Identify which cell holds the provided text, then report its (x, y) central coordinate. 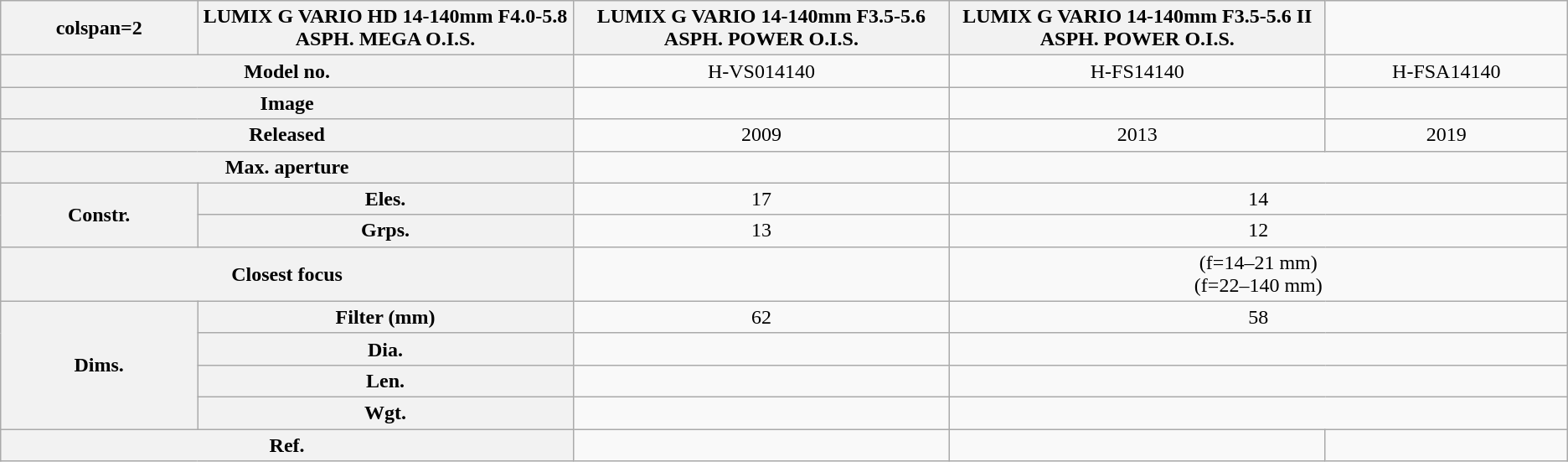
Image (287, 103)
Dims. (99, 365)
LUMIX G VARIO 14-140mm F3.5-5.6 ASPH. POWER O.I.S. (761, 29)
LUMIX G VARIO HD 14-140mm F4.0-5.8 ASPH. MEGA O.I.S. (385, 29)
2019 (1446, 135)
H-FSA14140 (1446, 71)
Max. aperture (287, 167)
14 (1258, 199)
Constr. (99, 215)
Released (287, 135)
2009 (761, 135)
2013 (1137, 135)
Len. (385, 381)
17 (761, 199)
LUMIX G VARIO 14-140mm F3.5-5.6 II ASPH. POWER O.I.S. (1137, 29)
58 (1258, 317)
colspan=2 (99, 29)
Closest focus (287, 273)
Filter (mm) (385, 317)
(f=14–21 mm) (f=22–140 mm) (1258, 273)
Eles. (385, 199)
Model no. (287, 71)
13 (761, 231)
H-FS14140 (1137, 71)
Wgt. (385, 413)
Dia. (385, 349)
Ref. (287, 445)
62 (761, 317)
12 (1258, 231)
Grps. (385, 231)
H-VS014140 (761, 71)
